Output the (X, Y) coordinate of the center of the cell containing the given text.  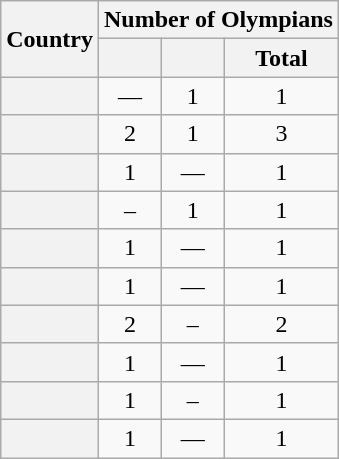
Number of Olympians (218, 20)
3 (281, 134)
Country (50, 39)
Total (281, 58)
